Find where the given text appears and provide that cell's center as (X, Y) coordinate. 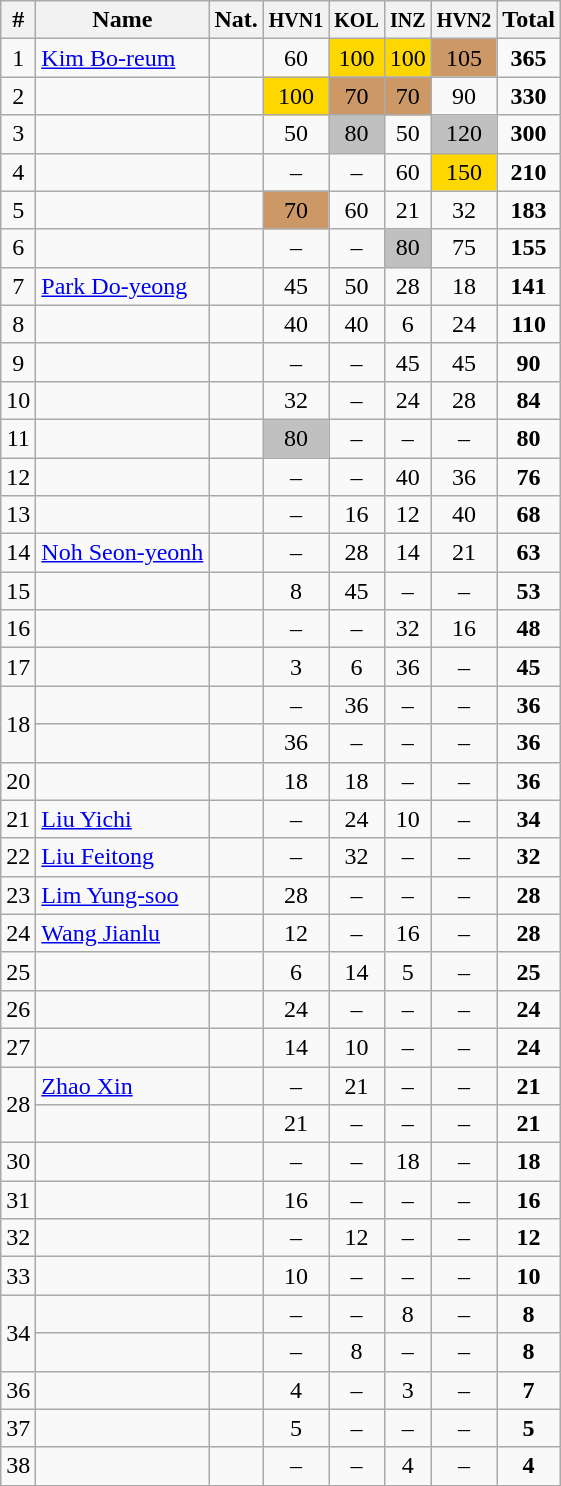
53 (529, 591)
Lim Yung-soo (122, 895)
17 (18, 667)
26 (18, 1009)
Liu Feitong (122, 857)
Zhao Xin (122, 1085)
38 (18, 1466)
KOL (357, 20)
300 (529, 134)
INZ (408, 20)
37 (18, 1428)
2 (18, 96)
Name (122, 20)
76 (529, 477)
13 (18, 515)
105 (464, 58)
15 (18, 591)
110 (529, 324)
Park Do-yeong (122, 286)
63 (529, 553)
330 (529, 96)
23 (18, 895)
120 (464, 134)
HVN2 (464, 20)
Nat. (236, 20)
20 (18, 781)
75 (464, 248)
150 (464, 172)
1 (18, 58)
33 (18, 1276)
Noh Seon-yeonh (122, 553)
Wang Jianlu (122, 933)
22 (18, 857)
48 (529, 629)
# (18, 20)
31 (18, 1200)
Kim Bo-reum (122, 58)
11 (18, 438)
9 (18, 362)
84 (529, 400)
HVN1 (296, 20)
183 (529, 210)
210 (529, 172)
30 (18, 1162)
365 (529, 58)
Total (529, 20)
Liu Yichi (122, 819)
141 (529, 286)
155 (529, 248)
68 (529, 515)
27 (18, 1047)
